Find where the given text appears and provide that cell's center as (X, Y) coordinate. 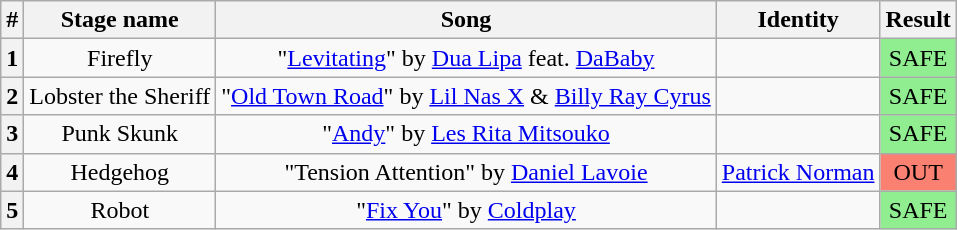
Firefly (120, 58)
Stage name (120, 20)
Robot (120, 210)
"Levitating" by Dua Lipa feat. DaBaby (466, 58)
Lobster the Sheriff (120, 96)
4 (12, 172)
2 (12, 96)
"Old Town Road" by Lil Nas X & Billy Ray Cyrus (466, 96)
Song (466, 20)
OUT (918, 172)
1 (12, 58)
"Andy" by Les Rita Mitsouko (466, 134)
Identity (798, 20)
"Fix You" by Coldplay (466, 210)
3 (12, 134)
Result (918, 20)
Punk Skunk (120, 134)
"Tension Attention" by Daniel Lavoie (466, 172)
Patrick Norman (798, 172)
# (12, 20)
5 (12, 210)
Hedgehog (120, 172)
